Pinpoint the cell where the given text exists, returning its [X, Y] midpoint coordinate. 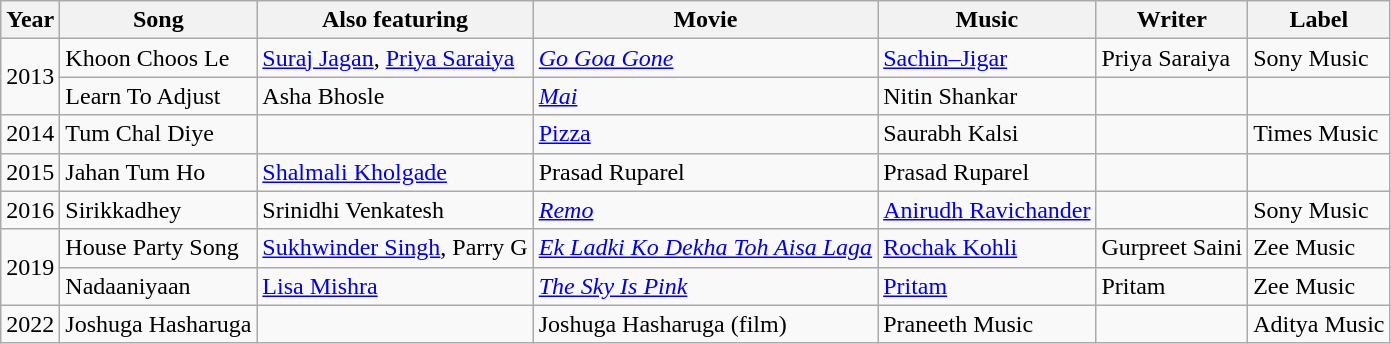
Shalmali Kholgade [395, 172]
Label [1319, 20]
Remo [705, 210]
2013 [30, 77]
Priya Saraiya [1172, 58]
Khoon Choos Le [158, 58]
2019 [30, 267]
Year [30, 20]
Joshuga Hasharuga [158, 324]
Praneeth Music [987, 324]
2022 [30, 324]
2015 [30, 172]
Lisa Mishra [395, 286]
2014 [30, 134]
Movie [705, 20]
Music [987, 20]
Times Music [1319, 134]
Sukhwinder Singh, Parry G [395, 248]
Suraj Jagan, Priya Saraiya [395, 58]
Jahan Tum Ho [158, 172]
Anirudh Ravichander [987, 210]
Aditya Music [1319, 324]
Nitin Shankar [987, 96]
Asha Bhosle [395, 96]
Sirikkadhey [158, 210]
The Sky Is Pink [705, 286]
Rochak Kohli [987, 248]
Gurpreet Saini [1172, 248]
Also featuring [395, 20]
Tum Chal Diye [158, 134]
Nadaaniyaan [158, 286]
Ek Ladki Ko Dekha Toh Aisa Laga [705, 248]
Joshuga Hasharuga (film) [705, 324]
Go Goa Gone [705, 58]
Learn To Adjust [158, 96]
Sachin–Jigar [987, 58]
Saurabh Kalsi [987, 134]
Pizza [705, 134]
Song [158, 20]
Writer [1172, 20]
Mai [705, 96]
Srinidhi Venkatesh [395, 210]
House Party Song [158, 248]
2016 [30, 210]
